Provide the [x, y] coordinate of the cell's center where the given text is located.  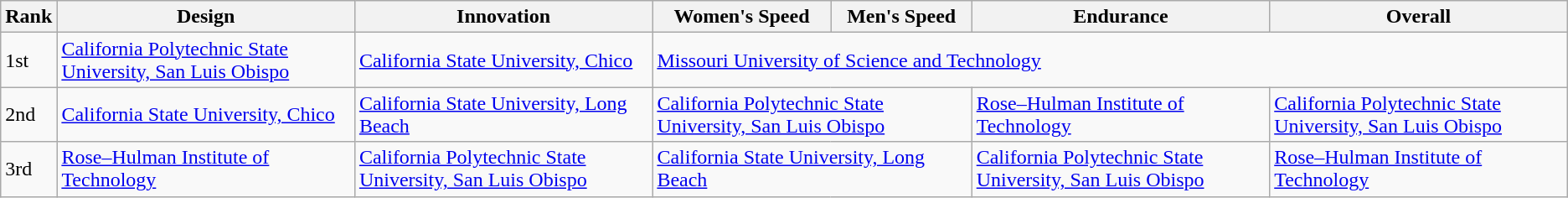
Design [206, 17]
Men's Speed [901, 17]
2nd [28, 114]
Women's Speed [742, 17]
3rd [28, 169]
1st [28, 60]
Rank [28, 17]
Missouri University of Science and Technology [1110, 60]
Endurance [1121, 17]
Overall [1419, 17]
Innovation [503, 17]
